Search for the cell housing the specified text and yield its (X, Y) center coordinate. 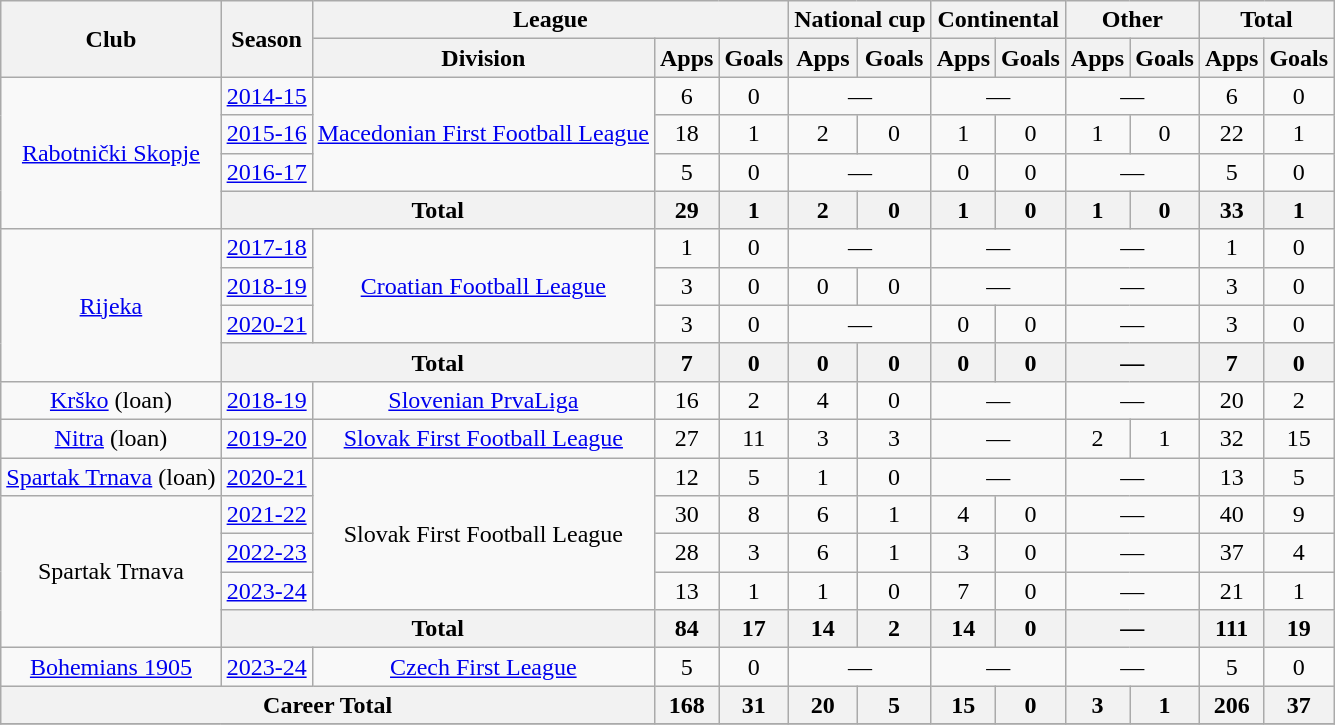
Bohemians 1905 (111, 667)
Division (483, 58)
21 (1231, 591)
11 (754, 438)
30 (686, 515)
168 (686, 705)
2017-18 (266, 248)
16 (686, 400)
Slovenian PrvaLiga (483, 400)
206 (1231, 705)
Czech First League (483, 667)
40 (1231, 515)
Continental (998, 20)
Rijeka (111, 305)
Spartak Trnava (loan) (111, 477)
National cup (860, 20)
Croatian Football League (483, 286)
2015-16 (266, 134)
Nitra (loan) (111, 438)
2016-17 (266, 172)
Macedonian First Football League (483, 134)
111 (1231, 629)
9 (1299, 515)
29 (686, 210)
Rabotnički Skopje (111, 153)
Club (111, 39)
Krško (loan) (111, 400)
Other (1132, 20)
Career Total (328, 705)
84 (686, 629)
17 (754, 629)
2014-15 (266, 96)
33 (1231, 210)
2022-23 (266, 553)
12 (686, 477)
32 (1231, 438)
28 (686, 553)
27 (686, 438)
Spartak Trnava (111, 572)
2021-22 (266, 515)
League (550, 20)
8 (754, 515)
Season (266, 39)
19 (1299, 629)
18 (686, 134)
31 (754, 705)
22 (1231, 134)
2019-20 (266, 438)
